For the text-containing cell, return its midpoint in (X, Y) coordinate format. 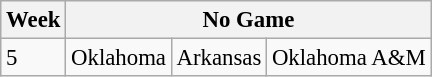
5 (34, 58)
No Game (248, 20)
Arkansas (218, 58)
Week (34, 20)
Oklahoma A&M (349, 58)
Oklahoma (118, 58)
